Search for the cell housing the specified text and yield its [x, y] center coordinate. 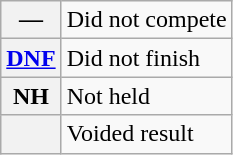
NH [31, 96]
Did not finish [146, 58]
Not held [146, 96]
Did not compete [146, 20]
Voided result [146, 134]
— [31, 20]
DNF [31, 58]
